For the text-containing cell, return its midpoint in (x, y) coordinate format. 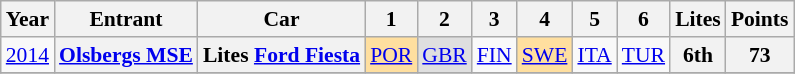
Car (282, 19)
Points (760, 19)
Year (28, 19)
FIN (494, 55)
6 (644, 19)
4 (545, 19)
SWE (545, 55)
5 (594, 19)
2014 (28, 55)
Lites Ford Fiesta (282, 55)
Olsbergs MSE (126, 55)
73 (760, 55)
3 (494, 19)
Lites (698, 19)
POR (391, 55)
6th (698, 55)
1 (391, 19)
ITA (594, 55)
TUR (644, 55)
2 (444, 19)
Entrant (126, 19)
GBR (444, 55)
